Extract the [x, y] coordinate from the center of the cell holding the provided text.  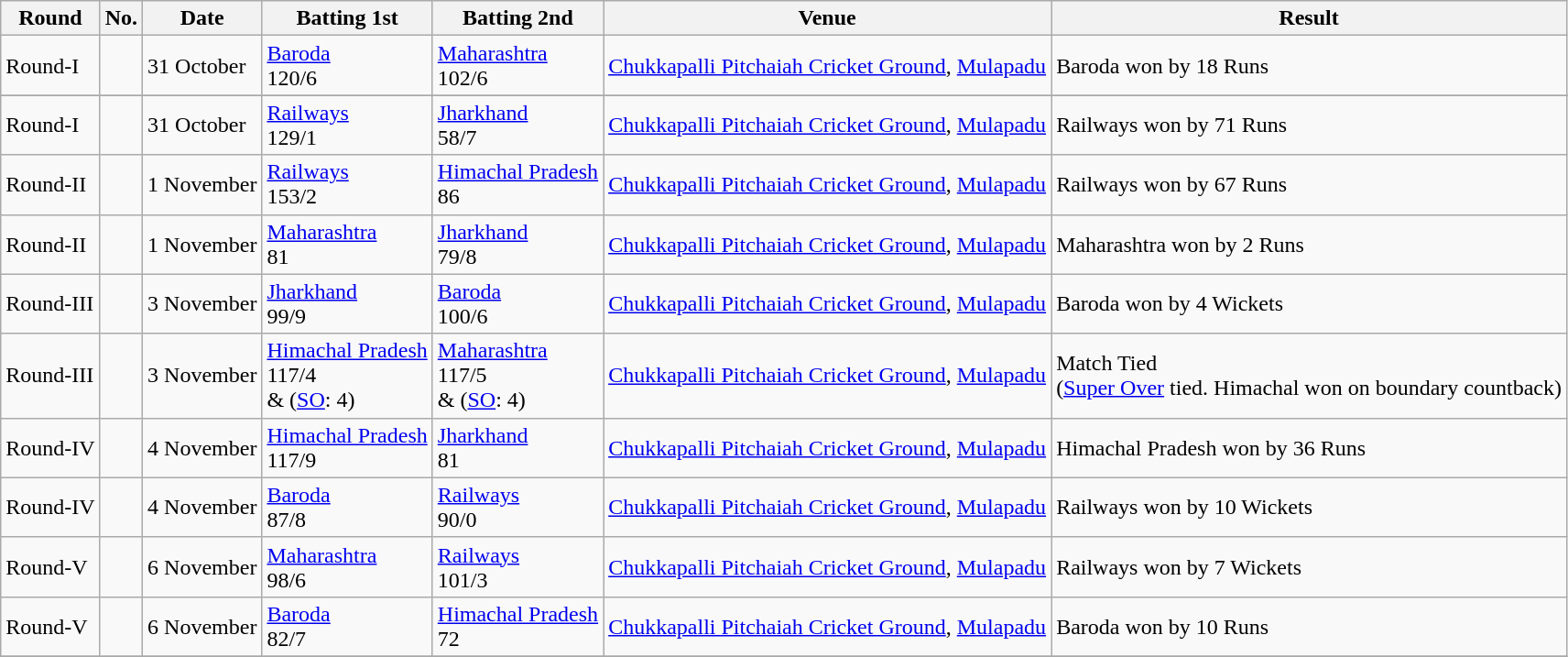
Baroda100/6 [517, 304]
Date [202, 18]
Railways won by 7 Wickets [1310, 566]
Jharkhand99/9 [347, 304]
Baroda won by 10 Runs [1310, 627]
Railways101/3 [517, 566]
Railways won by 67 Runs [1310, 185]
Maharashtra102/6 [517, 66]
Himachal Pradesh117/4& (SO: 4) [347, 376]
Baroda won by 18 Runs [1310, 66]
Batting 2nd [517, 18]
Himachal Pradesh won by 36 Runs [1310, 447]
Jharkhand79/8 [517, 244]
Railways won by 71 Runs [1310, 125]
Jharkhand58/7 [517, 125]
Baroda82/7 [347, 627]
Round [50, 18]
Baroda87/8 [347, 508]
Railways90/0 [517, 508]
Railways won by 10 Wickets [1310, 508]
Maharashtra98/6 [347, 566]
Railways129/1 [347, 125]
Venue [828, 18]
Baroda won by 4 Wickets [1310, 304]
Himachal Pradesh72 [517, 627]
Maharashtra81 [347, 244]
Himachal Pradesh86 [517, 185]
Railways153/2 [347, 185]
Baroda120/6 [347, 66]
Maharashtra117/5& (SO: 4) [517, 376]
Maharashtra won by 2 Runs [1310, 244]
Match Tied(Super Over tied. Himachal won on boundary countback) [1310, 376]
No. [121, 18]
Jharkhand81 [517, 447]
Result [1310, 18]
Batting 1st [347, 18]
Himachal Pradesh117/9 [347, 447]
